Identify which cell holds the provided text, then report its (X, Y) central coordinate. 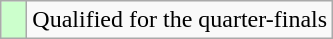
Qualified for the quarter-finals (180, 20)
